Return [x, y] of the center of cell containing provided text 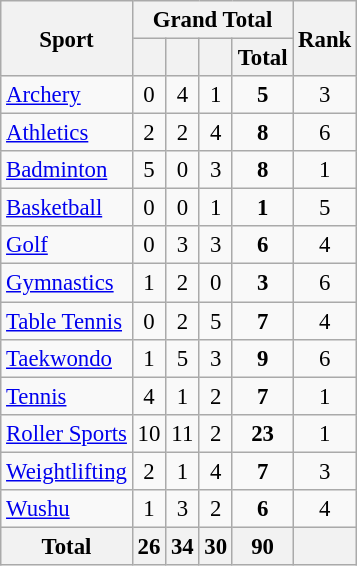
Basketball [67, 208]
Golf [67, 245]
26 [148, 546]
Archery [67, 95]
Table Tennis [67, 321]
9 [262, 358]
Rank [325, 38]
Badminton [67, 170]
34 [182, 546]
23 [262, 433]
Wushu [67, 509]
90 [262, 546]
Tennis [67, 396]
Taekwondo [67, 358]
Athletics [67, 133]
Grand Total [212, 20]
Weightlifting [67, 471]
Gymnastics [67, 283]
10 [148, 433]
Roller Sports [67, 433]
Sport [67, 38]
30 [216, 546]
11 [182, 433]
